Extract the (x, y) coordinate from the center of the cell holding the provided text.  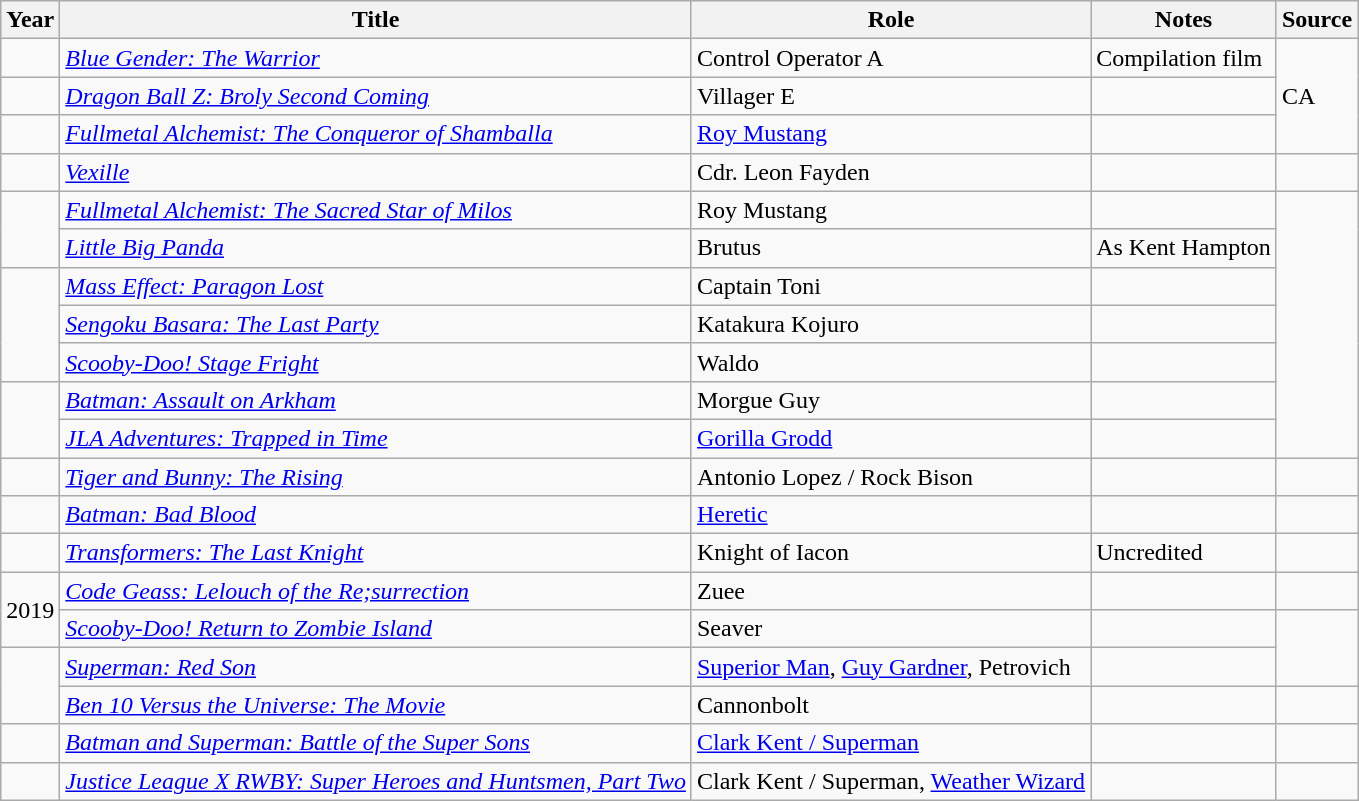
Compilation film (1184, 58)
Batman: Bad Blood (376, 515)
Vexille (376, 172)
Clark Kent / Superman, Weather Wizard (890, 781)
Batman: Assault on Arkham (376, 400)
Gorilla Grodd (890, 438)
Little Big Panda (376, 248)
Notes (1184, 20)
Code Geass: Lelouch of the Re;surrection (376, 591)
Fullmetal Alchemist: The Sacred Star of Milos (376, 210)
Brutus (890, 248)
Superior Man, Guy Gardner, Petrovich (890, 667)
CA (1316, 96)
As Kent Hampton (1184, 248)
Antonio Lopez / Rock Bison (890, 477)
Waldo (890, 362)
Control Operator A (890, 58)
Blue Gender: The Warrior (376, 58)
Cdr. Leon Fayden (890, 172)
Transformers: The Last Knight (376, 553)
Zuee (890, 591)
Sengoku Basara: The Last Party (376, 324)
Fullmetal Alchemist: The Conqueror of Shamballa (376, 134)
Uncredited (1184, 553)
Title (376, 20)
Knight of Iacon (890, 553)
Clark Kent / Superman (890, 743)
Scooby-Doo! Stage Fright (376, 362)
Source (1316, 20)
Role (890, 20)
JLA Adventures: Trapped in Time (376, 438)
Katakura Kojuro (890, 324)
Ben 10 Versus the Universe: The Movie (376, 705)
Dragon Ball Z: Broly Second Coming (376, 96)
Superman: Red Son (376, 667)
Mass Effect: Paragon Lost (376, 286)
Year (30, 20)
Seaver (890, 629)
Justice League X RWBY: Super Heroes and Huntsmen, Part Two (376, 781)
2019 (30, 610)
Scooby-Doo! Return to Zombie Island (376, 629)
Captain Toni (890, 286)
Morgue Guy (890, 400)
Villager E (890, 96)
Cannonbolt (890, 705)
Heretic (890, 515)
Batman and Superman: Battle of the Super Sons (376, 743)
Tiger and Bunny: The Rising (376, 477)
